Locate the cell with the specified text and output its [X, Y] center coordinate. 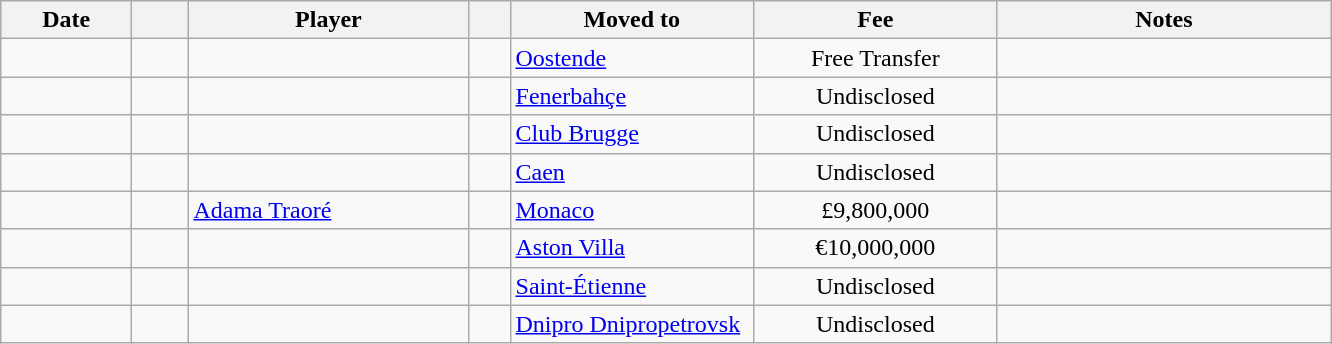
Fee [876, 20]
Free Transfer [876, 58]
Dnipro Dnipropetrovsk [632, 324]
£9,800,000 [876, 210]
Player [328, 20]
Saint-Étienne [632, 286]
Club Brugge [632, 134]
Date [66, 20]
Notes [1164, 20]
Caen [632, 172]
€10,000,000 [876, 248]
Fenerbahçe [632, 96]
Moved to [632, 20]
Oostende [632, 58]
Monaco [632, 210]
Adama Traoré [328, 210]
Aston Villa [632, 248]
